Scan for the cell matching the given text and deliver its (X, Y) coordinate at center. 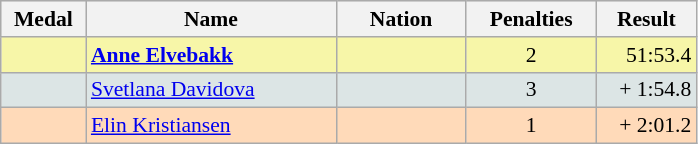
+ 1:54.8 (646, 90)
+ 2:01.2 (646, 126)
Anne Elvebakk (211, 55)
1 (531, 126)
51:53.4 (646, 55)
Medal (44, 19)
Nation (401, 19)
3 (531, 90)
Penalties (531, 19)
Svetlana Davidova (211, 90)
Result (646, 19)
Elin Kristiansen (211, 126)
2 (531, 55)
Name (211, 19)
